Find where the given text appears and provide that cell's center as [x, y] coordinate. 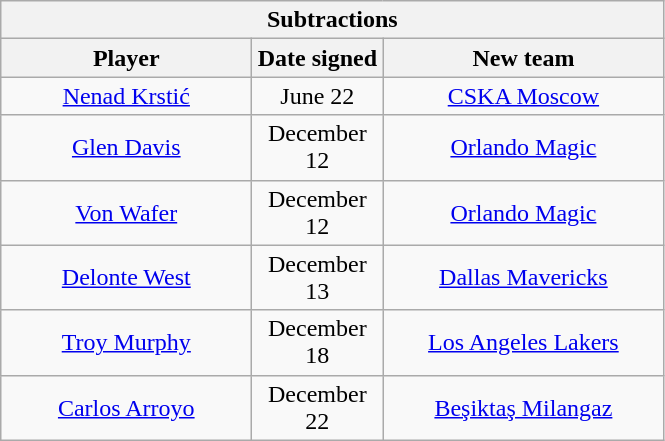
Nenad Krstić [126, 96]
Carlos Arroyo [126, 408]
Dallas Mavericks [524, 278]
Von Wafer [126, 212]
December 22 [318, 408]
Beşiktaş Milangaz [524, 408]
June 22 [318, 96]
Glen Davis [126, 148]
New team [524, 58]
Date signed [318, 58]
Los Angeles Lakers [524, 342]
Delonte West [126, 278]
Troy Murphy [126, 342]
CSKA Moscow [524, 96]
December 13 [318, 278]
December 18 [318, 342]
Player [126, 58]
Subtractions [332, 20]
